Detect which cell encompasses the target text, then output its (x, y) center coordinate. 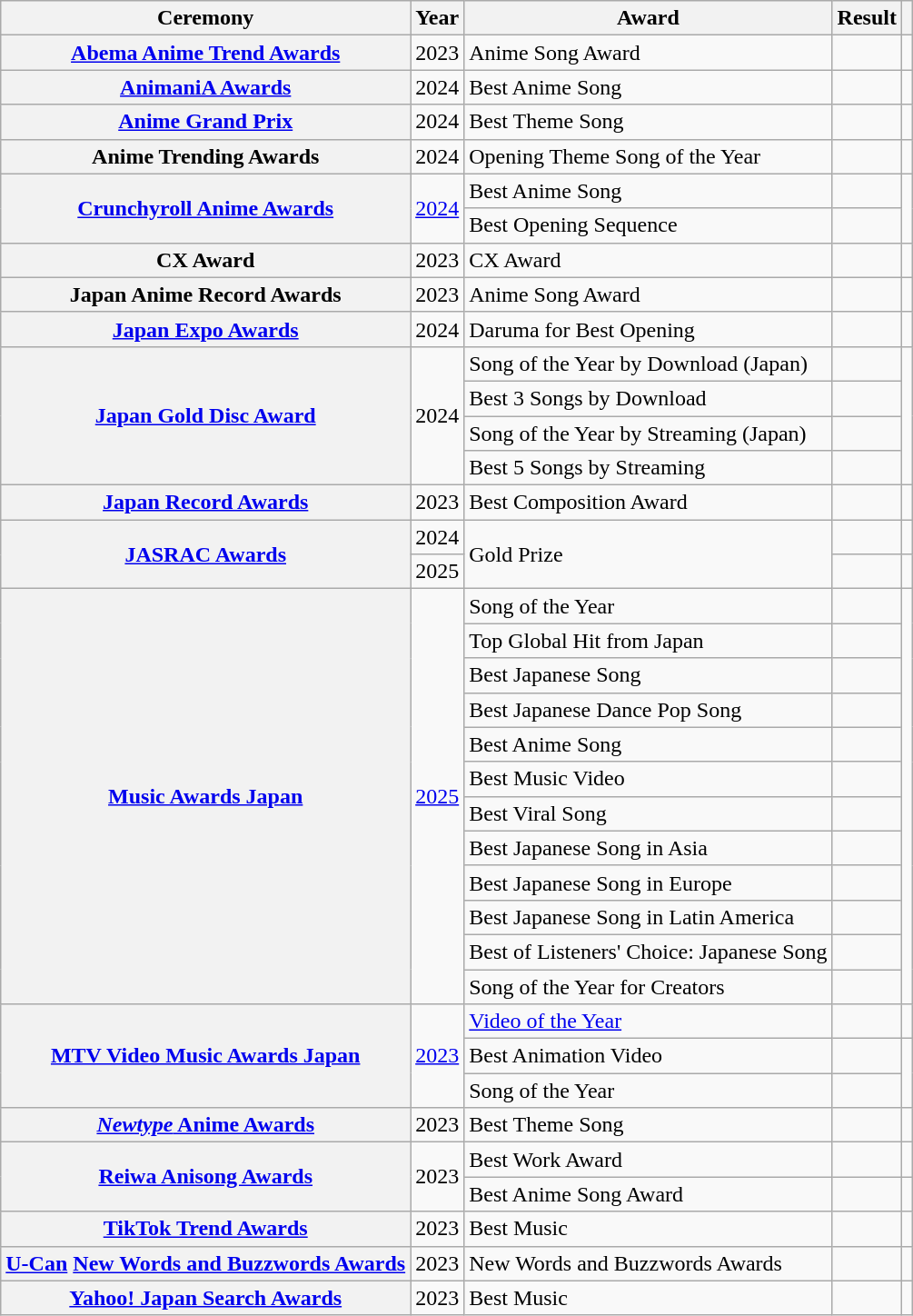
MTV Video Music Awards Japan (205, 1056)
Top Global Hit from Japan (649, 641)
Anime Trending Awards (205, 156)
U-Can New Words and Buzzwords Awards (205, 1263)
Music Awards Japan (205, 796)
Best Japanese Song (649, 675)
AnimaniA Awards (205, 87)
Song of the Year for Creators (649, 986)
Best Composition Award (649, 503)
Abema Anime Trend Awards (205, 53)
Best Opening Sequence (649, 225)
Daruma for Best Opening (649, 329)
Yahoo! Japan Search Awards (205, 1298)
Video of the Year (649, 1022)
Japan Anime Record Awards (205, 294)
Best Animation Video (649, 1056)
Japan Record Awards (205, 503)
Best Japanese Song in Europe (649, 882)
Japan Gold Disc Award (205, 415)
Best 3 Songs by Download (649, 398)
Year (438, 18)
Reiwa Anisong Awards (205, 1177)
Gold Prize (649, 554)
Result (867, 18)
Crunchyroll Anime Awards (205, 208)
Best of Listeners' Choice: Japanese Song (649, 952)
Song of the Year by Download (Japan) (649, 364)
Best Japanese Dance Pop Song (649, 710)
Best Work Award (649, 1160)
New Words and Buzzwords Awards (649, 1263)
Anime Grand Prix (205, 122)
Ceremony (205, 18)
JASRAC Awards (205, 554)
Best Viral Song (649, 813)
Newtype Anime Awards (205, 1125)
Song of the Year by Streaming (Japan) (649, 434)
Best Music Video (649, 779)
Best 5 Songs by Streaming (649, 468)
TikTok Trend Awards (205, 1229)
Best Japanese Song in Asia (649, 848)
Best Anime Song Award (649, 1194)
Opening Theme Song of the Year (649, 156)
Best Japanese Song in Latin America (649, 917)
Japan Expo Awards (205, 329)
Award (649, 18)
